Search for the cell housing the specified text and yield its (X, Y) center coordinate. 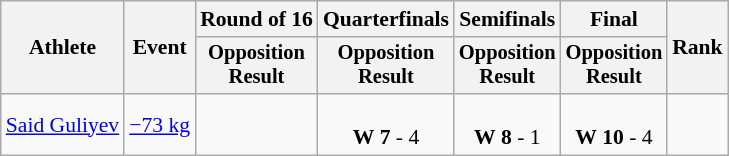
Rank (698, 48)
Round of 16 (256, 19)
Said Guliyev (62, 124)
−73 kg (160, 124)
W 10 - 4 (614, 124)
W 8 - 1 (508, 124)
Final (614, 19)
Semifinals (508, 19)
Event (160, 48)
Athlete (62, 48)
W 7 - 4 (386, 124)
Quarterfinals (386, 19)
